Return (X, Y) of the center of cell containing provided text 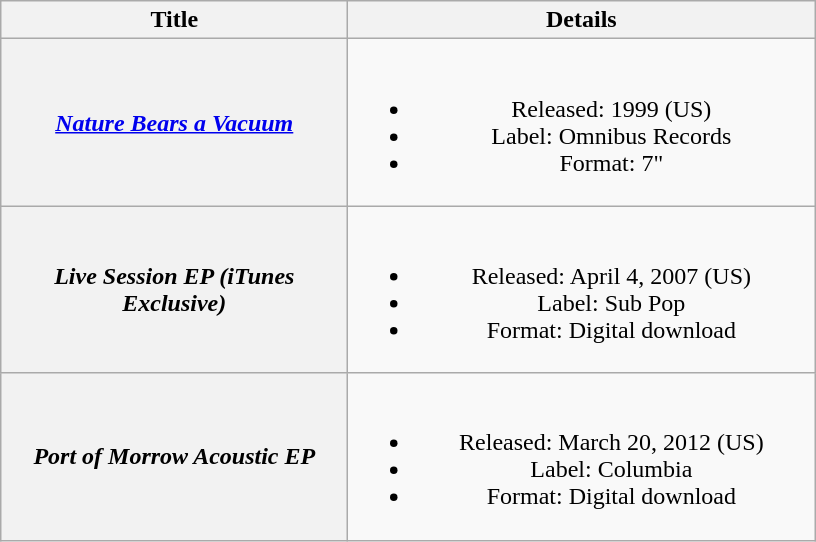
Released: 1999 (US)Label: Omnibus RecordsFormat: 7" (582, 122)
Title (174, 20)
Live Session EP (iTunes Exclusive) (174, 290)
Port of Morrow Acoustic EP (174, 456)
Released: April 4, 2007 (US)Label: Sub PopFormat: Digital download (582, 290)
Details (582, 20)
Nature Bears a Vacuum (174, 122)
Released: March 20, 2012 (US)Label: ColumbiaFormat: Digital download (582, 456)
